Search for the cell housing the specified text and yield its [X, Y] center coordinate. 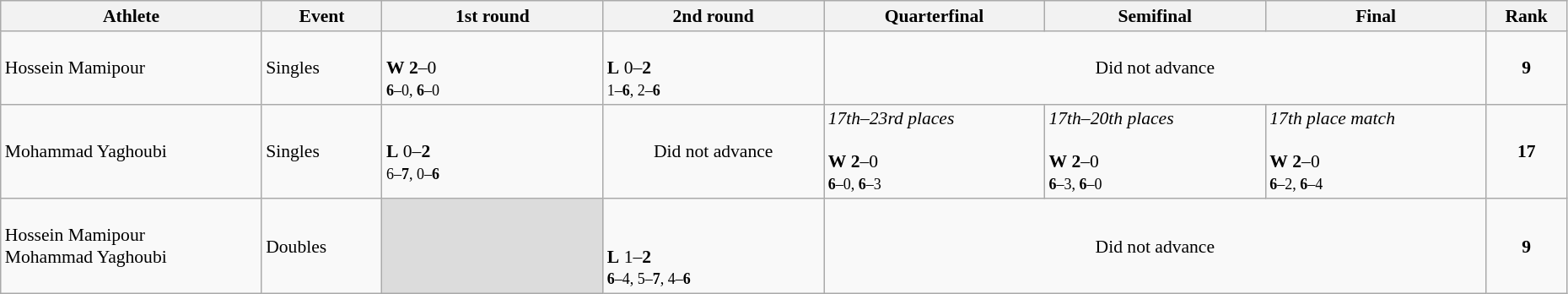
17th–23rd placesW 2–06–0, 6–3 [935, 151]
Athlete [132, 16]
W 2–06–0, 6–0 [493, 68]
Hossein MamipourMohammad Yaghoubi [132, 247]
2nd round [714, 16]
17th place matchW 2–06–2, 6–4 [1376, 151]
17th–20th placesW 2–06–3, 6–0 [1155, 151]
1st round [493, 16]
Hossein Mamipour [132, 68]
Semifinal [1155, 16]
L 1–26–4, 5–7, 4–6 [714, 247]
Final [1376, 16]
Event [322, 16]
Quarterfinal [935, 16]
L 0–21–6, 2–6 [714, 68]
Rank [1527, 16]
Mohammad Yaghoubi [132, 151]
Doubles [322, 247]
L 0–26–7, 0–6 [493, 151]
17 [1527, 151]
